Determine the (X, Y) coordinate at the center of the cell enclosing the given text.  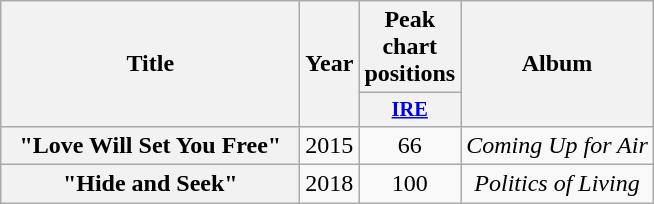
Year (330, 64)
100 (410, 184)
Politics of Living (558, 184)
Album (558, 64)
2018 (330, 184)
Coming Up for Air (558, 145)
"Hide and Seek" (150, 184)
"Love Will Set You Free" (150, 145)
2015 (330, 145)
IRE (410, 110)
Peak chart positions (410, 47)
Title (150, 64)
66 (410, 145)
